For the text-containing cell, return its midpoint in [x, y] coordinate format. 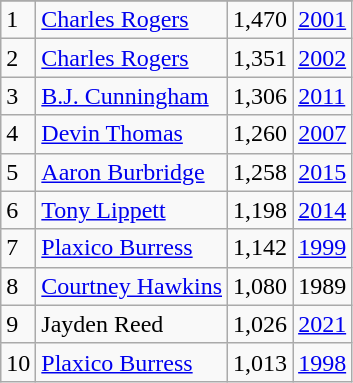
1,013 [260, 362]
1 [18, 20]
8 [18, 286]
1,080 [260, 286]
2015 [322, 172]
1999 [322, 248]
6 [18, 210]
7 [18, 248]
1,026 [260, 324]
1989 [322, 286]
Devin Thomas [132, 134]
2001 [322, 20]
9 [18, 324]
2007 [322, 134]
Tony Lippett [132, 210]
2021 [322, 324]
Courtney Hawkins [132, 286]
1,258 [260, 172]
1,351 [260, 58]
1,306 [260, 96]
1998 [322, 362]
5 [18, 172]
1,470 [260, 20]
10 [18, 362]
2 [18, 58]
1,142 [260, 248]
Jayden Reed [132, 324]
1,260 [260, 134]
B.J. Cunningham [132, 96]
4 [18, 134]
1,198 [260, 210]
2011 [322, 96]
3 [18, 96]
Aaron Burbridge [132, 172]
2014 [322, 210]
2002 [322, 58]
